For the text-containing cell, return its midpoint in [X, Y] coordinate format. 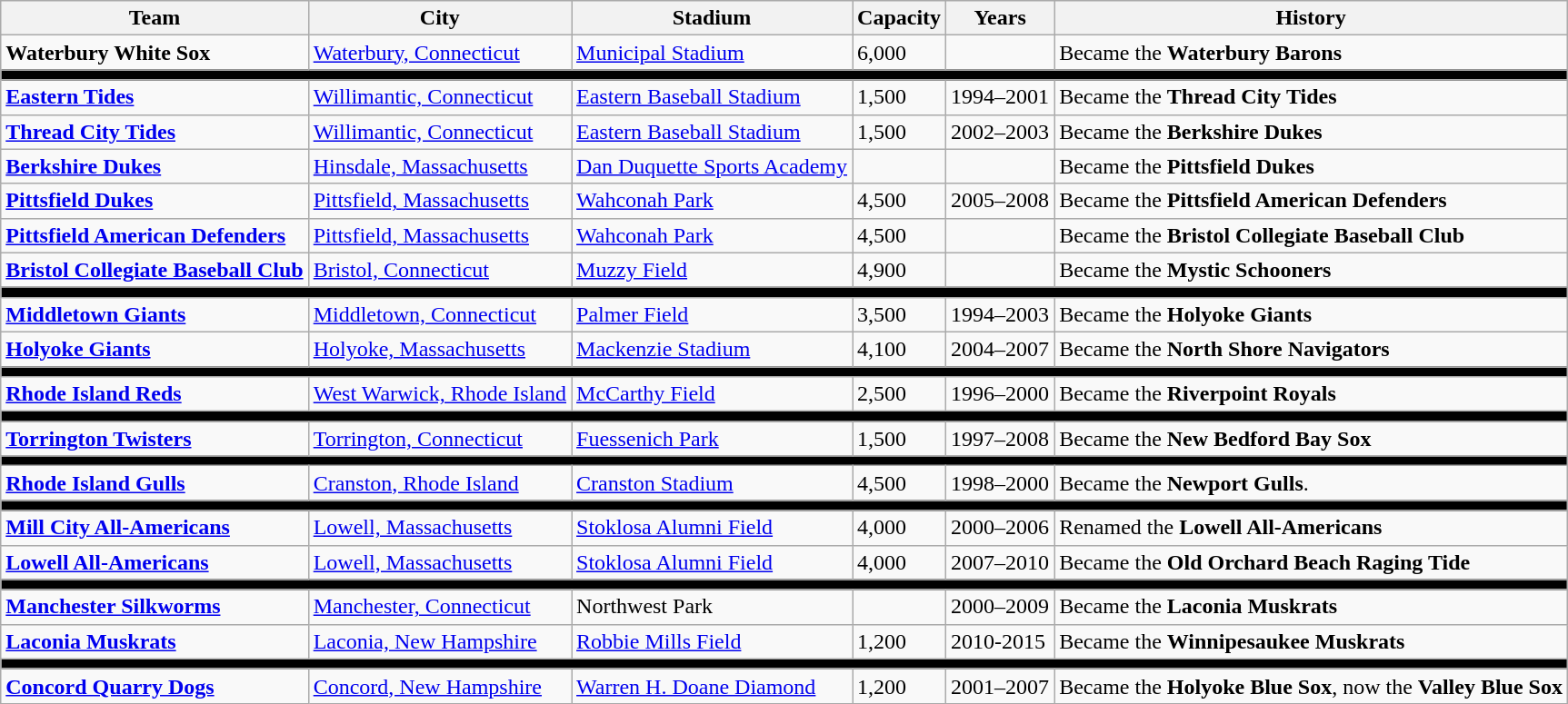
Laconia Muskrats [155, 641]
Northwest Park [713, 607]
Became the Pittsfield American Defenders [1311, 201]
Laconia, New Hampshire [440, 641]
Muzzy Field [713, 270]
Became the North Shore Navigators [1311, 349]
Team [155, 18]
Concord Quarry Dogs [155, 686]
Stadium [713, 18]
2000–2009 [1000, 607]
Pittsfield American Defenders [155, 235]
Became the Bristol Collegiate Baseball Club [1311, 235]
Became the Holyoke Blue Sox, now the Valley Blue Sox [1311, 686]
Renamed the Lowell All-Americans [1311, 528]
Middletown, Connecticut [440, 314]
Became the Berkshire Dukes [1311, 132]
Became the Waterbury Barons [1311, 53]
3,500 [900, 314]
Years [1000, 18]
4,100 [900, 349]
1997–2008 [1000, 439]
2007–2010 [1000, 562]
Became the Old Orchard Beach Raging Tide [1311, 562]
Mill City All-Americans [155, 528]
Became the Thread City Tides [1311, 97]
Pittsfield Dukes [155, 201]
Waterbury White Sox [155, 53]
McCarthy Field [713, 394]
Holyoke, Massachusetts [440, 349]
2,500 [900, 394]
1998–2000 [1000, 483]
Torrington, Connecticut [440, 439]
Robbie Mills Field [713, 641]
2001–2007 [1000, 686]
History [1311, 18]
Became the New Bedford Bay Sox [1311, 439]
Torrington Twisters [155, 439]
Became the Newport Gulls. [1311, 483]
Became the Mystic Schooners [1311, 270]
Municipal Stadium [713, 53]
Became the Pittsfield Dukes [1311, 166]
Became the Riverpoint Royals [1311, 394]
Thread City Tides [155, 132]
Concord, New Hampshire [440, 686]
Mackenzie Stadium [713, 349]
6,000 [900, 53]
1994–2003 [1000, 314]
2005–2008 [1000, 201]
Became the Holyoke Giants [1311, 314]
Holyoke Giants [155, 349]
2000–2006 [1000, 528]
Fuessenich Park [713, 439]
Waterbury, Connecticut [440, 53]
City [440, 18]
Warren H. Doane Diamond [713, 686]
Lowell All-Americans [155, 562]
Manchester Silkworms [155, 607]
Middletown Giants [155, 314]
Became the Winnipesaukee Muskrats [1311, 641]
Became the Laconia Muskrats [1311, 607]
Hinsdale, Massachusetts [440, 166]
Eastern Tides [155, 97]
Palmer Field [713, 314]
Rhode Island Gulls [155, 483]
Bristol Collegiate Baseball Club [155, 270]
Cranston, Rhode Island [440, 483]
Rhode Island Reds [155, 394]
Cranston Stadium [713, 483]
4,900 [900, 270]
Capacity [900, 18]
Bristol, Connecticut [440, 270]
Berkshire Dukes [155, 166]
Manchester, Connecticut [440, 607]
1994–2001 [1000, 97]
2002–2003 [1000, 132]
1996–2000 [1000, 394]
Dan Duquette Sports Academy [713, 166]
West Warwick, Rhode Island [440, 394]
2010-2015 [1000, 641]
2004–2007 [1000, 349]
